Locate the cell with the specified text and output its [x, y] center coordinate. 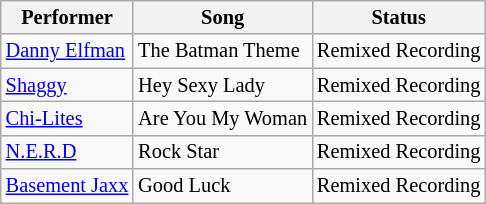
Basement Jaxx [68, 186]
Chi-Lites [68, 118]
Good Luck [222, 186]
Hey Sexy Lady [222, 85]
Danny Elfman [68, 51]
The Batman Theme [222, 51]
Shaggy [68, 85]
Are You My Woman [222, 118]
N.E.R.D [68, 152]
Rock Star [222, 152]
Performer [68, 17]
Song [222, 17]
Status [398, 17]
